Scan for the cell matching the given text and deliver its (X, Y) coordinate at center. 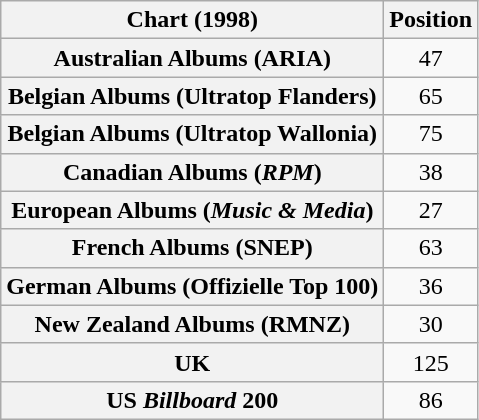
36 (431, 286)
30 (431, 324)
US Billboard 200 (192, 400)
French Albums (SNEP) (192, 248)
New Zealand Albums (RMNZ) (192, 324)
63 (431, 248)
UK (192, 362)
27 (431, 210)
Position (431, 20)
47 (431, 58)
86 (431, 400)
German Albums (Offizielle Top 100) (192, 286)
Australian Albums (ARIA) (192, 58)
Belgian Albums (Ultratop Flanders) (192, 96)
Canadian Albums (RPM) (192, 172)
European Albums (Music & Media) (192, 210)
38 (431, 172)
Chart (1998) (192, 20)
75 (431, 134)
125 (431, 362)
65 (431, 96)
Belgian Albums (Ultratop Wallonia) (192, 134)
